Return the (X, Y) coordinate for the center point of the cell that contains the specified text.  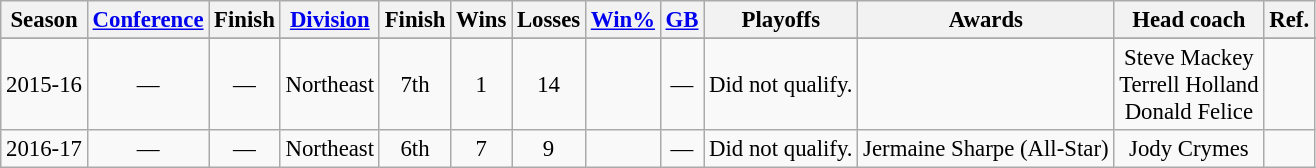
Win% (622, 20)
Division (330, 20)
6th (414, 149)
Ref. (1289, 20)
7th (414, 85)
2016-17 (44, 149)
Jermaine Sharpe (All-Star) (986, 149)
1 (482, 85)
9 (549, 149)
Playoffs (781, 20)
Awards (986, 20)
Head coach (1189, 20)
GB (682, 20)
Jody Crymes (1189, 149)
Steve MackeyTerrell HollandDonald Felice (1189, 85)
14 (549, 85)
2015-16 (44, 85)
Losses (549, 20)
7 (482, 149)
Season (44, 20)
Conference (148, 20)
Wins (482, 20)
